For the text-containing cell, return its midpoint in (X, Y) coordinate format. 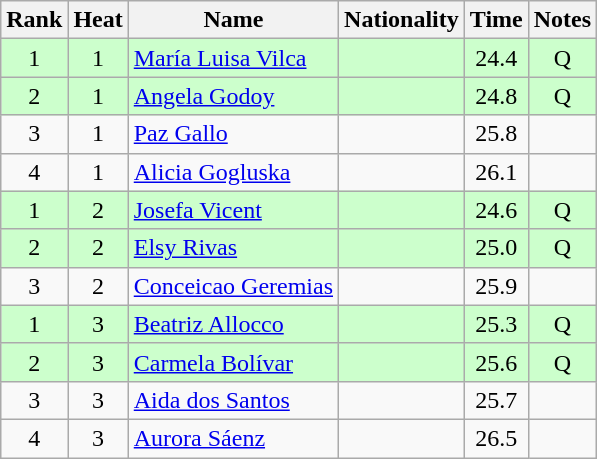
25.3 (496, 324)
26.1 (496, 172)
25.7 (496, 400)
Josefa Vicent (233, 210)
Carmela Bolívar (233, 362)
Notes (562, 20)
Elsy Rivas (233, 248)
Angela Godoy (233, 96)
26.5 (496, 438)
25.0 (496, 248)
Beatriz Allocco (233, 324)
25.8 (496, 134)
Time (496, 20)
Rank (34, 20)
24.4 (496, 58)
24.8 (496, 96)
Aida dos Santos (233, 400)
Nationality (402, 20)
Heat (98, 20)
25.6 (496, 362)
Alicia Gogluska (233, 172)
Paz Gallo (233, 134)
Name (233, 20)
Conceicao Geremias (233, 286)
Aurora Sáenz (233, 438)
25.9 (496, 286)
María Luisa Vilca (233, 58)
24.6 (496, 210)
